Return [X, Y] of the center of cell containing provided text 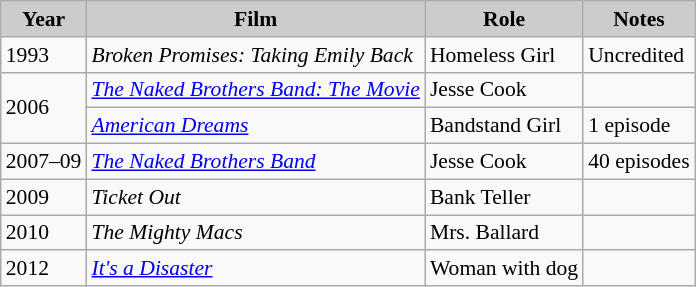
40 episodes [638, 162]
The Naked Brothers Band: The Movie [255, 90]
2006 [44, 108]
Mrs. Ballard [504, 233]
Bank Teller [504, 197]
2010 [44, 233]
It's a Disaster [255, 269]
Notes [638, 19]
Ticket Out [255, 197]
Film [255, 19]
2007–09 [44, 162]
The Naked Brothers Band [255, 162]
Woman with dog [504, 269]
Uncredited [638, 55]
Bandstand Girl [504, 126]
1993 [44, 55]
2009 [44, 197]
The Mighty Macs [255, 233]
Year [44, 19]
Broken Promises: Taking Emily Back [255, 55]
Role [504, 19]
1 episode [638, 126]
Homeless Girl [504, 55]
American Dreams [255, 126]
2012 [44, 269]
